Pinpoint the cell where the given text exists, returning its (X, Y) midpoint coordinate. 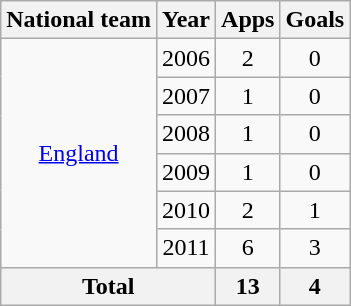
Year (186, 20)
2010 (186, 210)
2008 (186, 134)
Goals (315, 20)
6 (248, 248)
National team (79, 20)
2011 (186, 248)
2009 (186, 172)
4 (315, 286)
Apps (248, 20)
Total (108, 286)
England (79, 153)
3 (315, 248)
13 (248, 286)
2006 (186, 58)
2007 (186, 96)
